Detect which cell encompasses the target text, then output its [x, y] center coordinate. 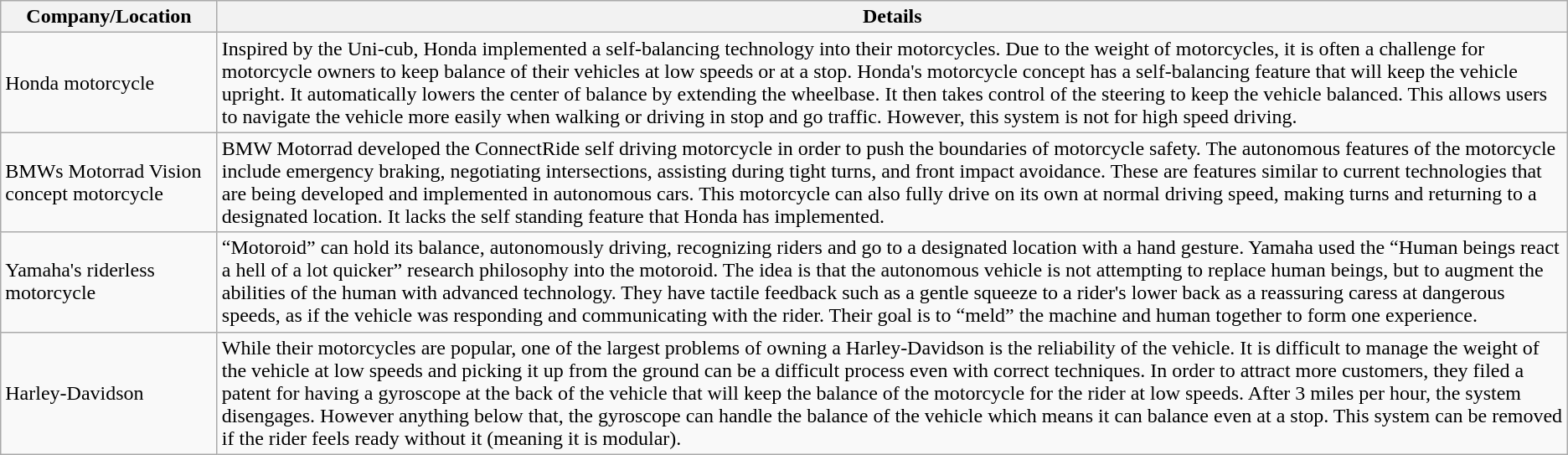
Company/Location [109, 17]
Harley-Davidson [109, 393]
Honda motorcycle [109, 82]
Yamaha's riderless motorcycle [109, 282]
BMWs Motorrad Vision concept motorcycle [109, 183]
Details [892, 17]
